From the cell containing the given text, extract its center point as [X, Y] coordinate. 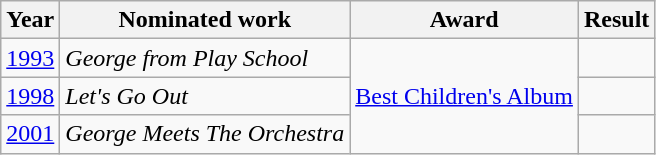
2001 [30, 134]
Year [30, 20]
Best Children's Album [464, 96]
George Meets The Orchestra [205, 134]
Let's Go Out [205, 96]
George from Play School [205, 58]
Award [464, 20]
1993 [30, 58]
Nominated work [205, 20]
Result [616, 20]
1998 [30, 96]
